Capture the cell that displays the provided text and extract its (X, Y) central coordinate. 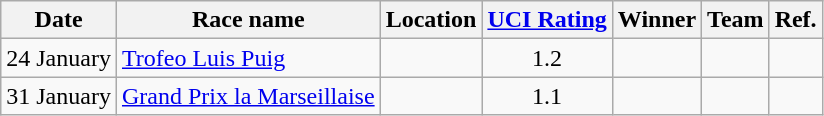
Race name (248, 20)
Winner (656, 20)
Ref. (796, 20)
Grand Prix la Marseillaise (248, 96)
Date (59, 20)
Team (736, 20)
UCI Rating (547, 20)
Trofeo Luis Puig (248, 58)
31 January (59, 96)
24 January (59, 58)
1.1 (547, 96)
Location (431, 20)
1.2 (547, 58)
